Provide the [X, Y] coordinate of the cell's center where the given text is located.  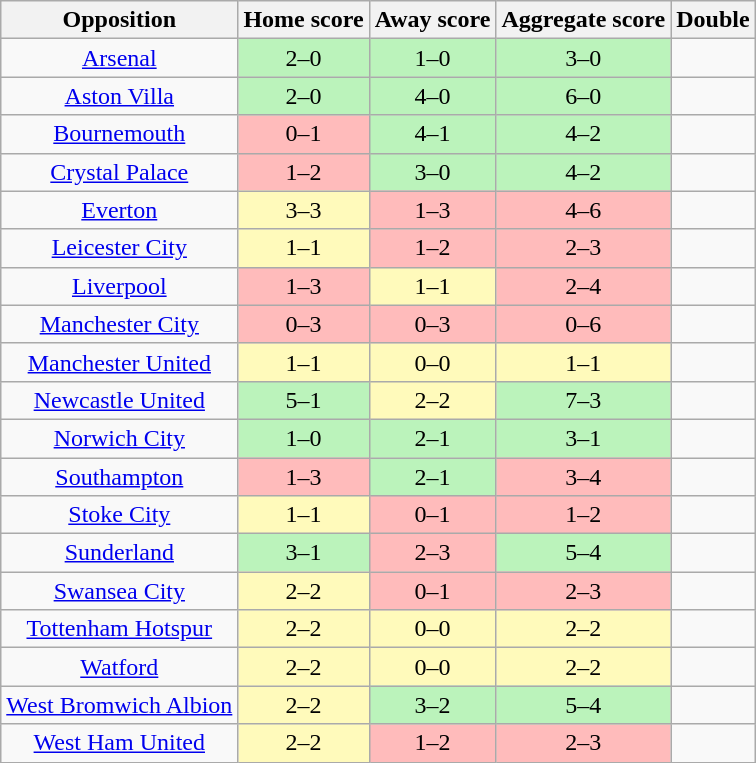
Away score [432, 20]
4–1 [432, 134]
Norwich City [120, 438]
3–3 [304, 210]
Crystal Palace [120, 172]
Double [713, 20]
Opposition [120, 20]
3–2 [432, 705]
Aston Villa [120, 96]
Arsenal [120, 58]
Aggregate score [584, 20]
2–4 [584, 286]
6–0 [584, 96]
Newcastle United [120, 400]
Bournemouth [120, 134]
4–0 [432, 96]
5–1 [304, 400]
Leicester City [120, 248]
Tottenham Hotspur [120, 629]
7–3 [584, 400]
Watford [120, 667]
Liverpool [120, 286]
Swansea City [120, 591]
Stoke City [120, 515]
Sunderland [120, 553]
West Bromwich Albion [120, 705]
Manchester United [120, 362]
Everton [120, 210]
West Ham United [120, 743]
0–6 [584, 324]
4–6 [584, 210]
Home score [304, 20]
Manchester City [120, 324]
3–4 [584, 477]
Southampton [120, 477]
